Search for the cell housing the specified text and yield its (x, y) center coordinate. 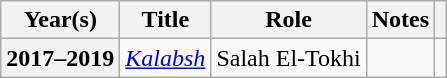
Title (166, 20)
Kalabsh (166, 58)
Role (288, 20)
2017–2019 (60, 58)
Salah El-Tokhi (288, 58)
Year(s) (60, 20)
Notes (400, 20)
